From the cell containing the given text, extract its center point as (X, Y) coordinate. 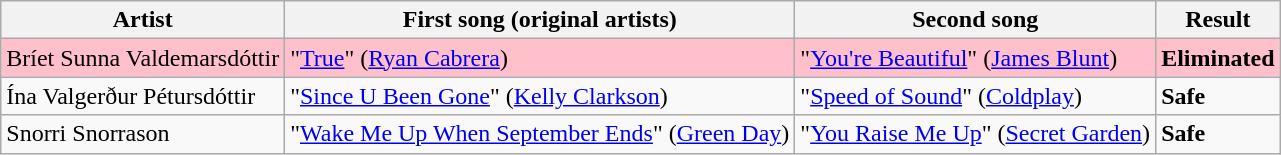
Artist (143, 20)
Eliminated (1218, 58)
Snorri Snorrason (143, 134)
"True" (Ryan Cabrera) (540, 58)
"You Raise Me Up" (Secret Garden) (976, 134)
Second song (976, 20)
"You're Beautiful" (James Blunt) (976, 58)
Ína Valgerður Pétursdóttir (143, 96)
Result (1218, 20)
"Wake Me Up When September Ends" (Green Day) (540, 134)
"Speed of Sound" (Coldplay) (976, 96)
"Since U Been Gone" (Kelly Clarkson) (540, 96)
First song (original artists) (540, 20)
Bríet Sunna Valdemarsdóttir (143, 58)
